Pinpoint the cell where the given text exists, returning its (X, Y) midpoint coordinate. 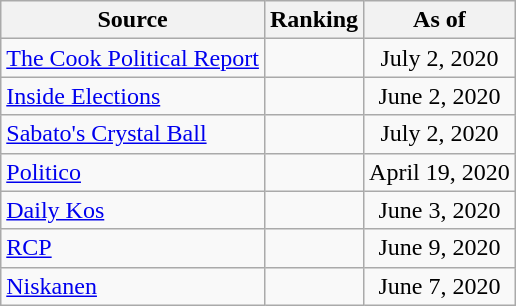
June 3, 2020 (440, 210)
As of (440, 20)
Source (133, 20)
April 19, 2020 (440, 172)
Ranking (314, 20)
June 9, 2020 (440, 248)
June 2, 2020 (440, 96)
Sabato's Crystal Ball (133, 134)
Niskanen (133, 286)
Politico (133, 172)
Inside Elections (133, 96)
The Cook Political Report (133, 58)
June 7, 2020 (440, 286)
RCP (133, 248)
Daily Kos (133, 210)
